Output the [X, Y] coordinate of the center of the cell containing the given text.  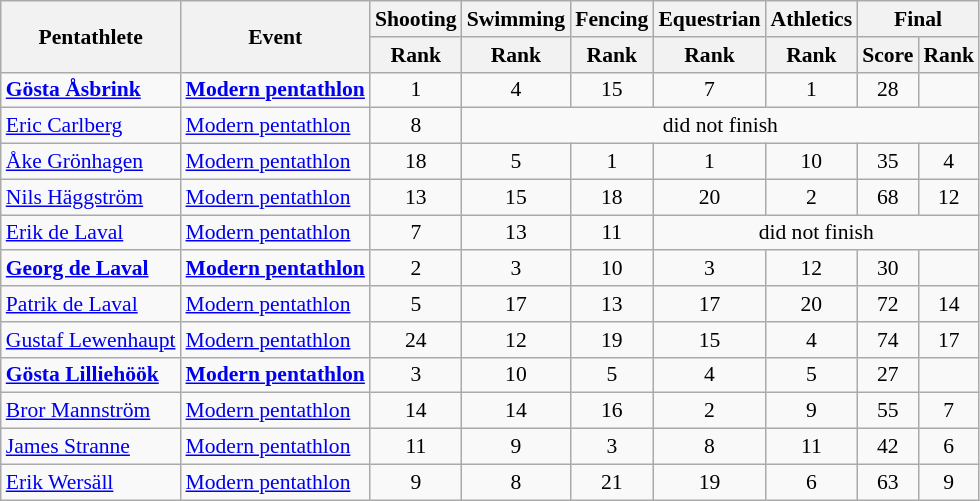
42 [888, 447]
74 [888, 340]
Nils Häggström [91, 197]
68 [888, 197]
Gösta Åsbrink [91, 90]
30 [888, 269]
21 [612, 482]
Gösta Lilliehöök [91, 375]
Patrik de Laval [91, 304]
Eric Carlberg [91, 126]
Erik Wersäll [91, 482]
Åke Grönhagen [91, 162]
16 [612, 411]
James Stranne [91, 447]
27 [888, 375]
Event [276, 36]
72 [888, 304]
Athletics [812, 19]
Score [888, 55]
Gustaf Lewenhaupt [91, 340]
Shooting [416, 19]
28 [888, 90]
63 [888, 482]
Erik de Laval [91, 233]
Bror Mannström [91, 411]
Pentathlete [91, 36]
Fencing [612, 19]
Georg de Laval [91, 269]
35 [888, 162]
24 [416, 340]
Swimming [516, 19]
Final [918, 19]
55 [888, 411]
Equestrian [709, 19]
